For the text-containing cell, return its midpoint in (X, Y) coordinate format. 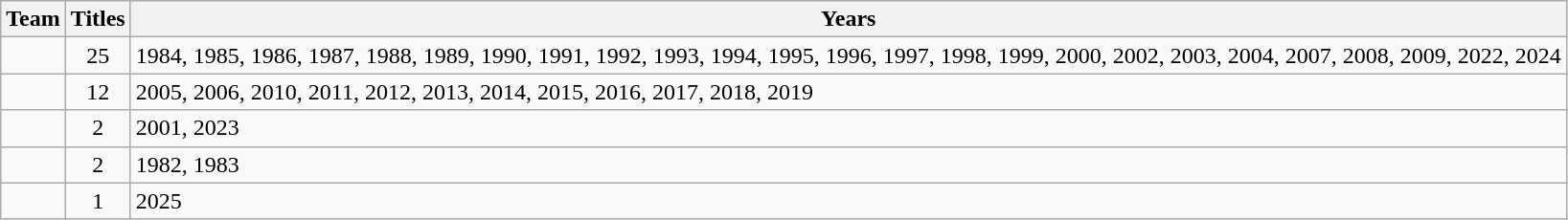
12 (98, 92)
Years (849, 19)
Titles (98, 19)
Team (34, 19)
1982, 1983 (849, 165)
2025 (849, 201)
25 (98, 55)
1984, 1985, 1986, 1987, 1988, 1989, 1990, 1991, 1992, 1993, 1994, 1995, 1996, 1997, 1998, 1999, 2000, 2002, 2003, 2004, 2007, 2008, 2009, 2022, 2024 (849, 55)
2001, 2023 (849, 128)
1 (98, 201)
2005, 2006, 2010, 2011, 2012, 2013, 2014, 2015, 2016, 2017, 2018, 2019 (849, 92)
